Return the [x, y] coordinate for the center point of the cell that contains the specified text.  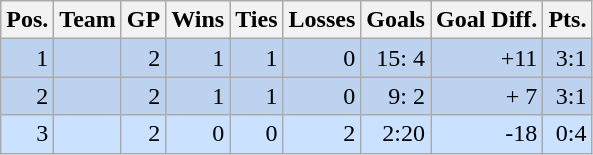
2:20 [396, 134]
Team [88, 20]
Goal Diff. [486, 20]
3 [28, 134]
Losses [322, 20]
GP [143, 20]
15: 4 [396, 58]
Pos. [28, 20]
0:4 [568, 134]
Goals [396, 20]
-18 [486, 134]
Pts. [568, 20]
Wins [198, 20]
+11 [486, 58]
Ties [256, 20]
9: 2 [396, 96]
+ 7 [486, 96]
